For the text-containing cell, return its midpoint in [X, Y] coordinate format. 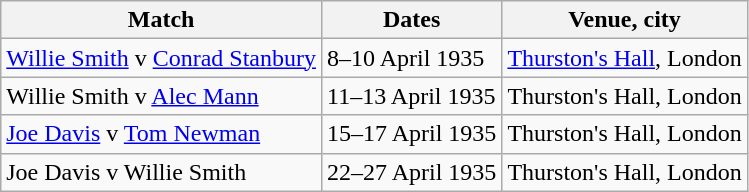
Dates [411, 20]
Match [162, 20]
Joe Davis v Tom Newman [162, 134]
22–27 April 1935 [411, 172]
15–17 April 1935 [411, 134]
8–10 April 1935 [411, 58]
Joe Davis v Willie Smith [162, 172]
11–13 April 1935 [411, 96]
Willie Smith v Conrad Stanbury [162, 58]
Venue, city [624, 20]
Willie Smith v Alec Mann [162, 96]
